Pinpoint the cell where the given text exists, returning its (x, y) midpoint coordinate. 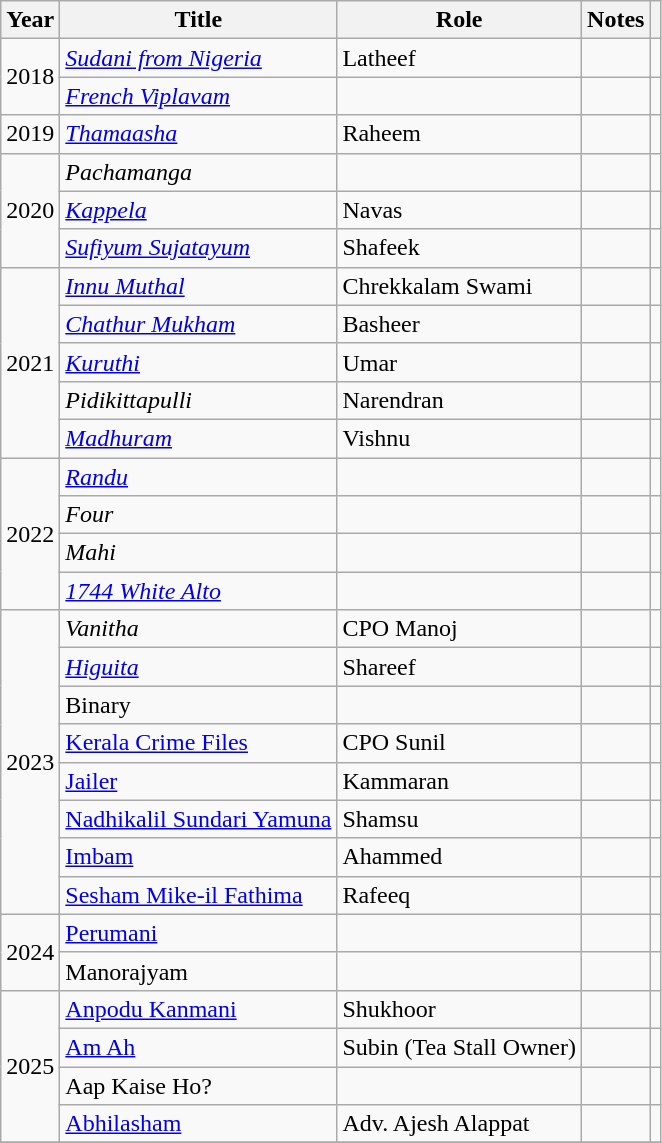
1744 White Alto (198, 591)
Latheef (460, 58)
2021 (30, 362)
Role (460, 20)
Abhilasham (198, 1124)
Narendran (460, 400)
Madhuram (198, 438)
Title (198, 20)
Adv. Ajesh Alappat (460, 1124)
Perumani (198, 933)
Innu Muthal (198, 286)
Imbam (198, 857)
Nadhikalil Sundari Yamuna (198, 819)
Navas (460, 210)
2024 (30, 952)
2023 (30, 762)
Shafeek (460, 248)
Thamaasha (198, 134)
Chrekkalam Swami (460, 286)
Pidikittapulli (198, 400)
Am Ah (198, 1047)
Chathur Mukham (198, 324)
Randu (198, 477)
French Viplavam (198, 96)
Binary (198, 705)
Kammaran (460, 781)
Rafeeq (460, 895)
Sudani from Nigeria (198, 58)
Ahammed (460, 857)
Kerala Crime Files (198, 743)
CPO Sunil (460, 743)
Aap Kaise Ho? (198, 1085)
Notes (616, 20)
Subin (Tea Stall Owner) (460, 1047)
Umar (460, 362)
Year (30, 20)
Basheer (460, 324)
2022 (30, 534)
CPO Manoj (460, 629)
Sufiyum Sujatayum (198, 248)
Shareef (460, 667)
Manorajyam (198, 971)
Vanitha (198, 629)
Raheem (460, 134)
Higuita (198, 667)
2025 (30, 1066)
Anpodu Kanmani (198, 1009)
Mahi (198, 553)
Four (198, 515)
2019 (30, 134)
Vishnu (460, 438)
2020 (30, 210)
Jailer (198, 781)
Sesham Mike-il Fathima (198, 895)
Shukhoor (460, 1009)
Pachamanga (198, 172)
Shamsu (460, 819)
2018 (30, 77)
Kappela (198, 210)
Kuruthi (198, 362)
